Output the (X, Y) coordinate of the center of the cell containing the given text.  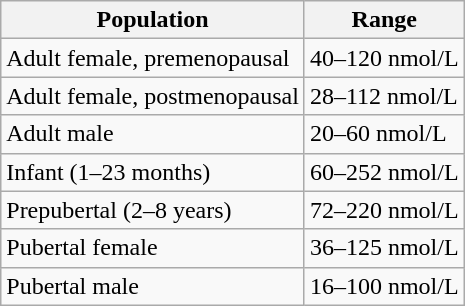
40–120 nmol/L (384, 58)
Pubertal male (153, 286)
20–60 nmol/L (384, 134)
72–220 nmol/L (384, 210)
60–252 nmol/L (384, 172)
Adult female, premenopausal (153, 58)
Population (153, 20)
16–100 nmol/L (384, 286)
Prepubertal (2–8 years) (153, 210)
Pubertal female (153, 248)
Adult female, postmenopausal (153, 96)
Infant (1–23 months) (153, 172)
Range (384, 20)
Adult male (153, 134)
36–125 nmol/L (384, 248)
28–112 nmol/L (384, 96)
